Provide the (x, y) coordinate of the cell's center where the given text is located.  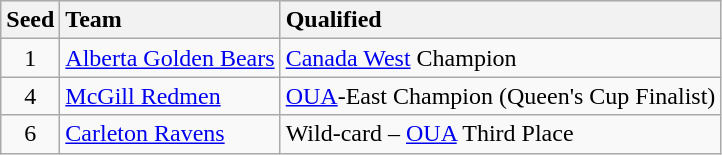
Carleton Ravens (170, 134)
Wild-card – OUA Third Place (500, 134)
Seed (30, 20)
Qualified (500, 20)
Team (170, 20)
1 (30, 58)
Canada West Champion (500, 58)
6 (30, 134)
4 (30, 96)
McGill Redmen (170, 96)
Alberta Golden Bears (170, 58)
OUA-East Champion (Queen's Cup Finalist) (500, 96)
